For the text-containing cell, return its midpoint in (X, Y) coordinate format. 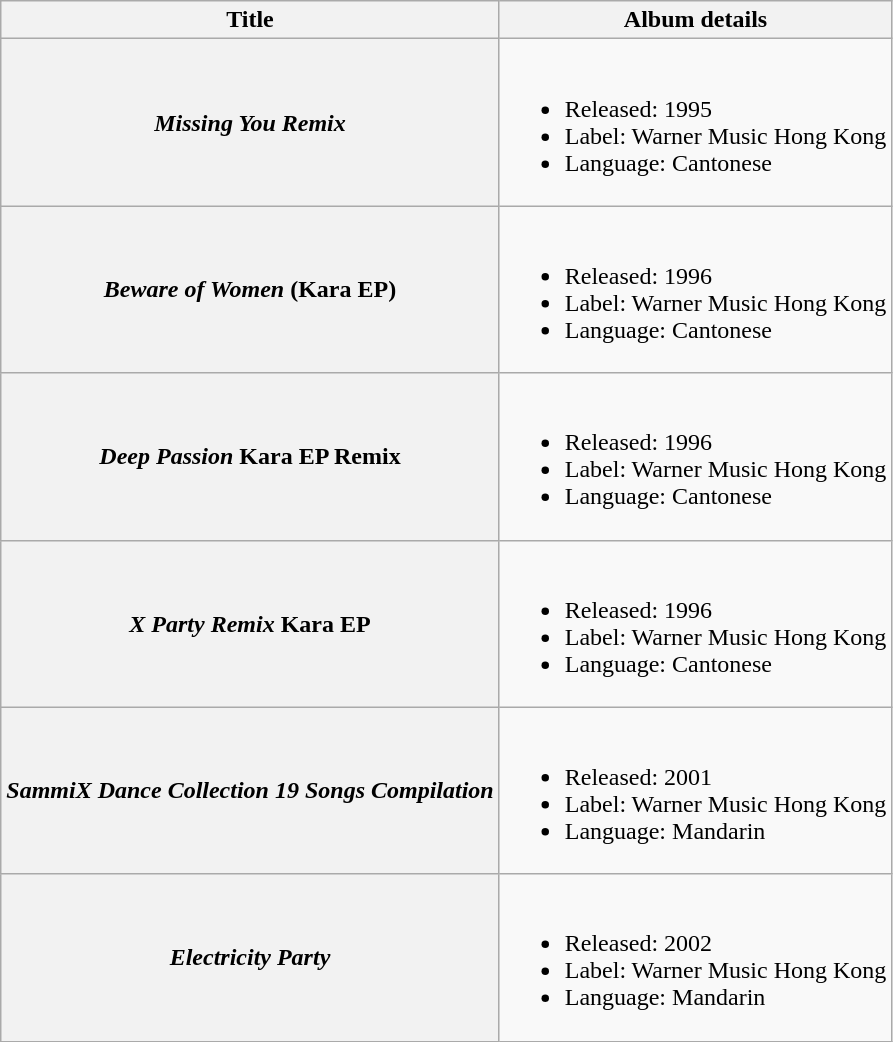
Beware of Women (Kara EP) (250, 290)
SammiX Dance Collection 19 Songs Compilation (250, 790)
Missing You Remix (250, 122)
X Party Remix Kara EP (250, 624)
Title (250, 20)
Electricity Party (250, 958)
Album details (696, 20)
Deep Passion Kara EP Remix (250, 456)
Released: 1995Label: Warner Music Hong KongLanguage: Cantonese (696, 122)
Released: 2002Label: Warner Music Hong KongLanguage: Mandarin (696, 958)
Released: 2001Label: Warner Music Hong KongLanguage: Mandarin (696, 790)
